Return the [X, Y] coordinate for the center point of the cell that contains the specified text.  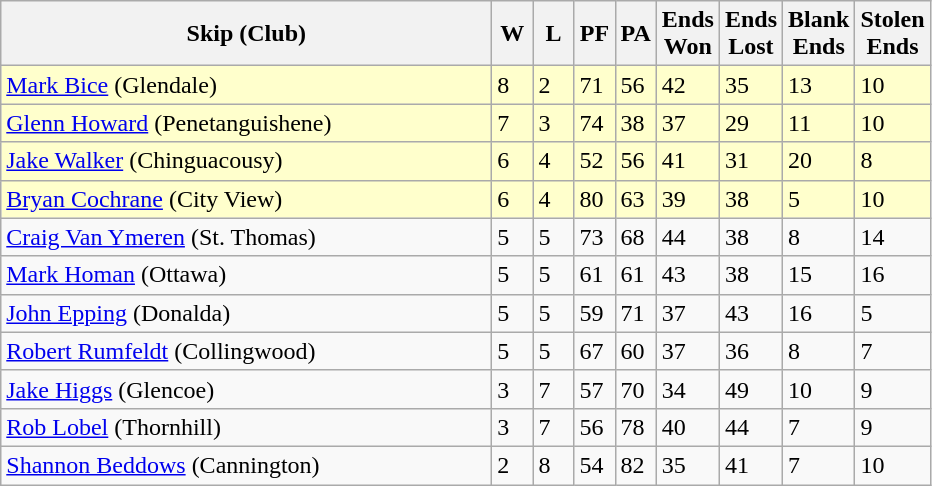
67 [594, 351]
Glenn Howard (Penetanguishene) [246, 123]
Bryan Cochrane (City View) [246, 199]
11 [819, 123]
L [554, 34]
Rob Lobel (Thornhill) [246, 427]
31 [750, 161]
20 [819, 161]
52 [594, 161]
57 [594, 389]
Shannon Beddows (Cannington) [246, 465]
Craig Van Ymeren (St. Thomas) [246, 237]
Mark Bice (Glendale) [246, 85]
34 [688, 389]
82 [636, 465]
Ends Lost [750, 34]
Jake Walker (Chinguacousy) [246, 161]
40 [688, 427]
73 [594, 237]
Skip (Club) [246, 34]
39 [688, 199]
Robert Rumfeldt (Collingwood) [246, 351]
Ends Won [688, 34]
78 [636, 427]
John Epping (Donalda) [246, 313]
49 [750, 389]
PA [636, 34]
14 [892, 237]
70 [636, 389]
Blank Ends [819, 34]
15 [819, 275]
54 [594, 465]
74 [594, 123]
36 [750, 351]
60 [636, 351]
63 [636, 199]
Jake Higgs (Glencoe) [246, 389]
68 [636, 237]
Stolen Ends [892, 34]
W [512, 34]
13 [819, 85]
29 [750, 123]
59 [594, 313]
80 [594, 199]
PF [594, 34]
42 [688, 85]
Mark Homan (Ottawa) [246, 275]
